Return [x, y] of the center of cell containing provided text 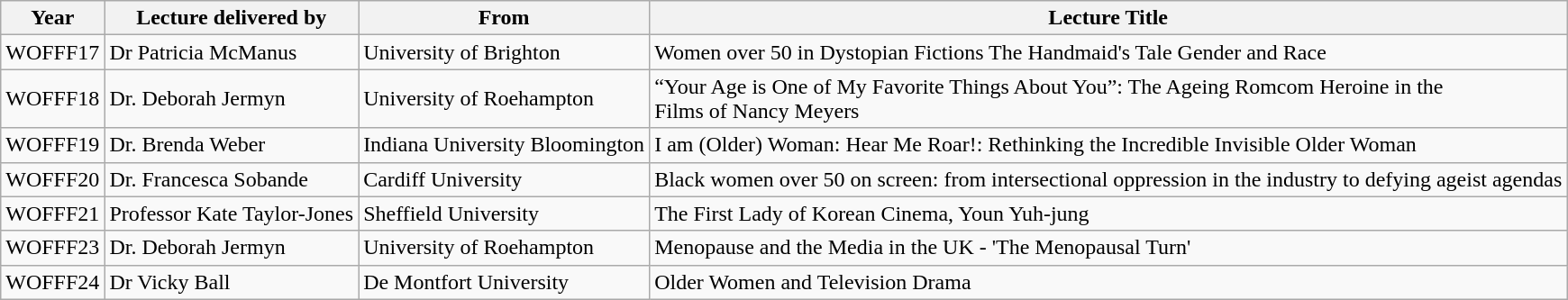
Indiana University Bloomington [505, 145]
WOFFF20 [52, 179]
Older Women and Television Drama [1108, 282]
Sheffield University [505, 214]
From [505, 18]
“Your Age is One of My Favorite Things About You”: The Ageing Romcom Heroine in theFilms of Nancy Meyers [1108, 99]
The First Lady of Korean Cinema, Youn Yuh-jung [1108, 214]
WOFFF21 [52, 214]
I am (Older) Woman: Hear Me Roar!: Rethinking the Incredible Invisible Older Woman [1108, 145]
De Montfort University [505, 282]
Dr. Francesca Sobande [232, 179]
Cardiff University [505, 179]
WOFFF23 [52, 248]
Year [52, 18]
Menopause and the Media in the UK - 'The Menopausal Turn' [1108, 248]
Black women over 50 on screen: from intersectional oppression in the industry to defying ageist agendas [1108, 179]
Dr. Brenda Weber [232, 145]
WOFFF24 [52, 282]
Lecture delivered by [232, 18]
Professor Kate Taylor-Jones [232, 214]
University of Brighton [505, 52]
WOFFF17 [52, 52]
Dr Patricia McManus [232, 52]
WOFFF19 [52, 145]
Dr Vicky Ball [232, 282]
WOFFF18 [52, 99]
Women over 50 in Dystopian Fictions The Handmaid's Tale Gender and Race [1108, 52]
Lecture Title [1108, 18]
